Return the [x, y] coordinate for the center point of the cell that contains the specified text.  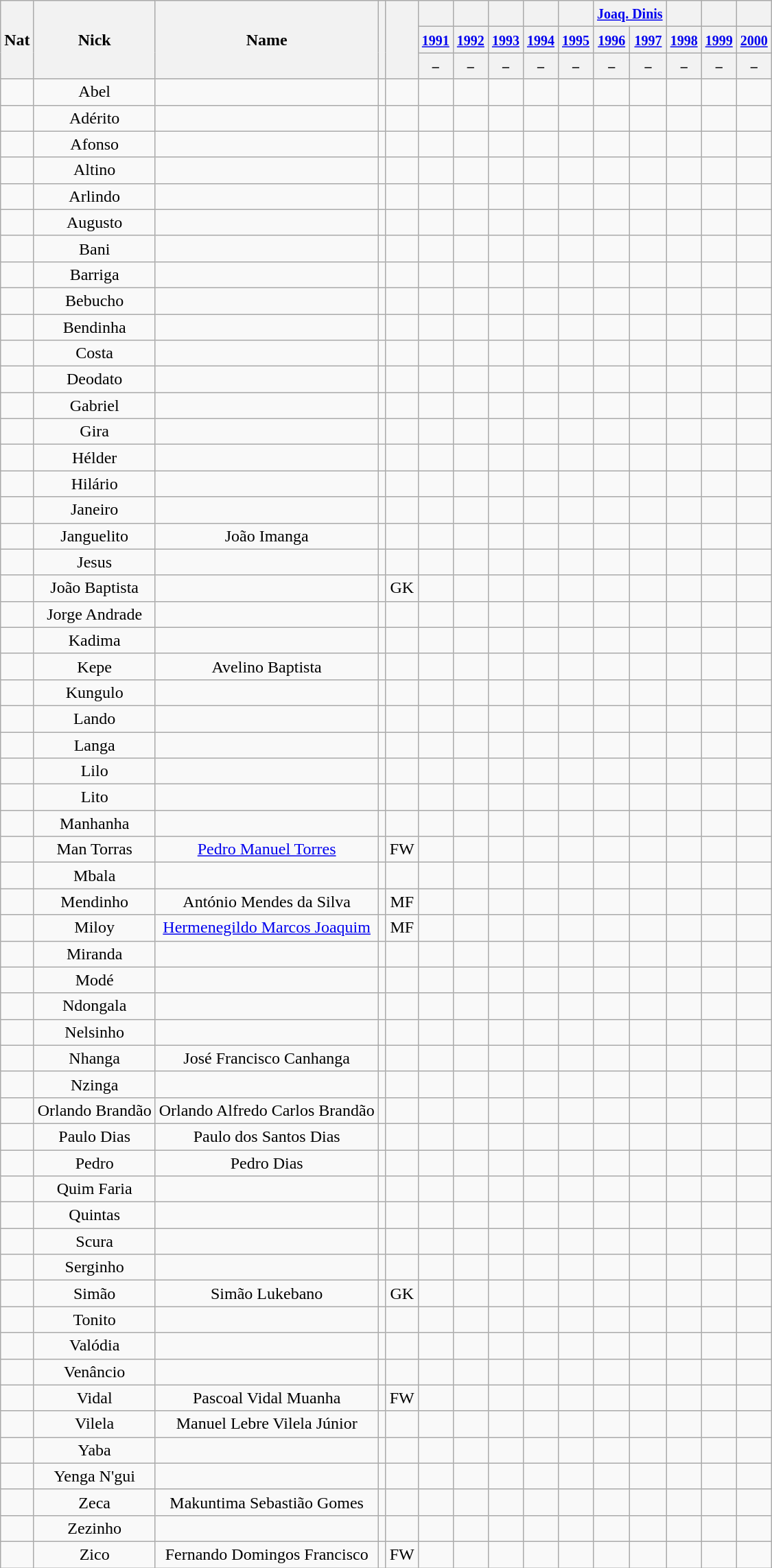
Serginho [95, 1267]
Scura [95, 1241]
Manhanha [95, 823]
Kungulo [95, 692]
Gira [95, 432]
Vidal [95, 1398]
1999 [719, 40]
Nhanga [95, 1058]
Bendinha [95, 327]
Mendinho [95, 902]
Simão Lukebano [266, 1294]
Lito [95, 797]
Abel [95, 92]
Lilo [95, 771]
Pascoal Vidal Muanha [266, 1398]
Hilário [95, 484]
João Baptista [95, 588]
Man Torras [95, 850]
Kadima [95, 640]
José Francisco Canhanga [266, 1058]
Nat [17, 40]
Jesus [95, 562]
Zezinho [95, 1528]
Altino [95, 170]
Nzinga [95, 1084]
João Imanga [266, 536]
Bani [95, 248]
Pedro Manuel Torres [266, 850]
1995 [575, 40]
1991 [435, 40]
Name [266, 40]
Miranda [95, 954]
Simão [95, 1294]
Modé [95, 980]
Hermenegildo Marcos Joaquim [266, 928]
Quintas [95, 1215]
2000 [753, 40]
1993 [505, 40]
Langa [95, 745]
Zico [95, 1554]
1992 [471, 40]
Fernando Domingos Francisco [266, 1554]
Gabriel [95, 406]
António Mendes da Silva [266, 902]
Quim Faria [95, 1189]
1997 [648, 40]
Hélder [95, 458]
Orlando Brandão [95, 1110]
Costa [95, 353]
Orlando Alfredo Carlos Brandão [266, 1110]
Jorge Andrade [95, 614]
Bebucho [95, 301]
Avelino Baptista [266, 666]
Yaba [95, 1450]
1996 [612, 40]
Manuel Lebre Vilela Júnior [266, 1424]
Pedro [95, 1163]
Venâncio [95, 1372]
Janeiro [95, 510]
Arlindo [95, 196]
Mbala [95, 876]
Paulo dos Santos Dias [266, 1136]
Kepe [95, 666]
Yenga N'gui [95, 1476]
Barriga [95, 274]
Lando [95, 718]
Vilela [95, 1424]
1998 [683, 40]
Adérito [95, 118]
Janguelito [95, 536]
Nick [95, 40]
Valódia [95, 1346]
Zeca [95, 1502]
Miloy [95, 928]
Joaq. Dinis [630, 14]
Paulo Dias [95, 1136]
Afonso [95, 144]
Tonito [95, 1320]
Deodato [95, 379]
Pedro Dias [266, 1163]
Nelsinho [95, 1032]
Augusto [95, 222]
Ndongala [95, 1006]
Makuntima Sebastião Gomes [266, 1502]
1994 [541, 40]
